Pinpoint the cell where the given text exists, returning its (X, Y) midpoint coordinate. 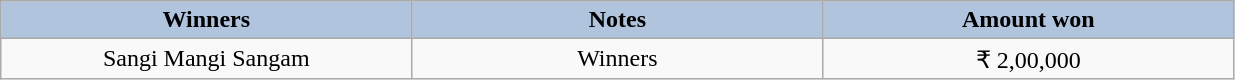
Sangi Mangi Sangam (206, 59)
Amount won (1028, 20)
₹ 2,00,000 (1028, 59)
Notes (618, 20)
